Capture the cell that displays the provided text and extract its [x, y] central coordinate. 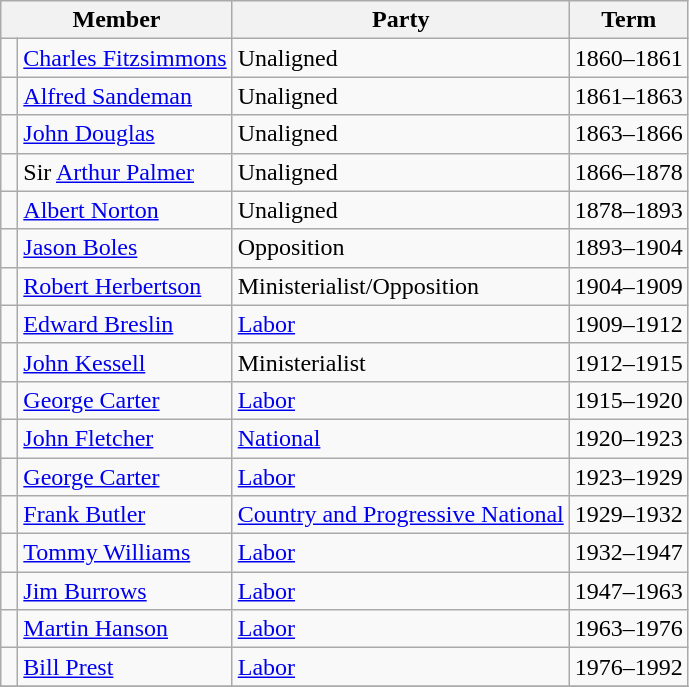
1923–1929 [628, 477]
Jason Boles [125, 248]
1860–1861 [628, 58]
1929–1932 [628, 515]
Opposition [400, 248]
Party [400, 20]
Robert Herbertson [125, 286]
1878–1893 [628, 210]
1920–1923 [628, 438]
1861–1863 [628, 96]
Member [116, 20]
Albert Norton [125, 210]
1909–1912 [628, 324]
Term [628, 20]
Country and Progressive National [400, 515]
1893–1904 [628, 248]
1976–1992 [628, 667]
Alfred Sandeman [125, 96]
Jim Burrows [125, 591]
1947–1963 [628, 591]
John Fletcher [125, 438]
John Douglas [125, 134]
Tommy Williams [125, 553]
1866–1878 [628, 172]
National [400, 438]
1963–1976 [628, 629]
Ministerialist [400, 362]
Martin Hanson [125, 629]
1932–1947 [628, 553]
Charles Fitzsimmons [125, 58]
Bill Prest [125, 667]
John Kessell [125, 362]
Sir Arthur Palmer [125, 172]
1915–1920 [628, 400]
1912–1915 [628, 362]
Frank Butler [125, 515]
Edward Breslin [125, 324]
Ministerialist/Opposition [400, 286]
1863–1866 [628, 134]
1904–1909 [628, 286]
